Return the (x, y) coordinate for the center point of the cell that contains the specified text.  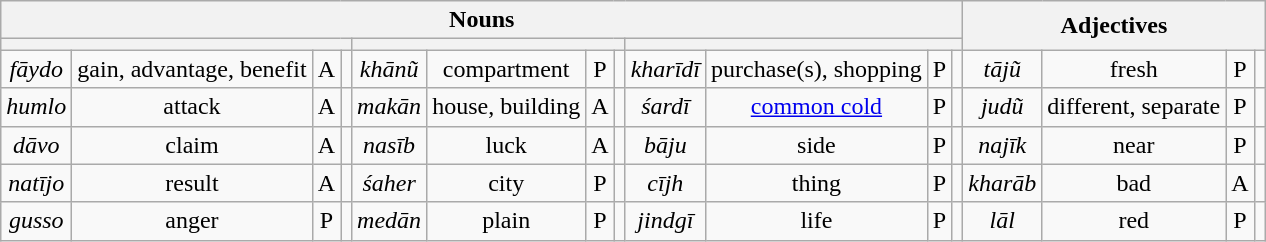
cījh (665, 183)
bāju (665, 145)
luck (506, 145)
medān (390, 221)
makān (390, 107)
city (506, 183)
compartment (506, 69)
judũ (1002, 107)
nasīb (390, 145)
claim (192, 145)
purchase(s), shopping (817, 69)
dāvo (36, 145)
lāl (1002, 221)
śardī (665, 107)
bad (1134, 183)
gain, advantage, benefit (192, 69)
side (817, 145)
house, building (506, 107)
khānũ (390, 69)
tājũ (1002, 69)
fāydo (36, 69)
anger (192, 221)
śaher (390, 183)
different, separate (1134, 107)
fresh (1134, 69)
humlo (36, 107)
life (817, 221)
near (1134, 145)
Nouns (482, 20)
natījo (36, 183)
kharāb (1002, 183)
red (1134, 221)
kharīdī (665, 69)
plain (506, 221)
najīk (1002, 145)
thing (817, 183)
common cold (817, 107)
Adjectives (1114, 26)
result (192, 183)
gusso (36, 221)
attack (192, 107)
jindgī (665, 221)
